Extract the (x, y) coordinate from the center of the cell holding the provided text.  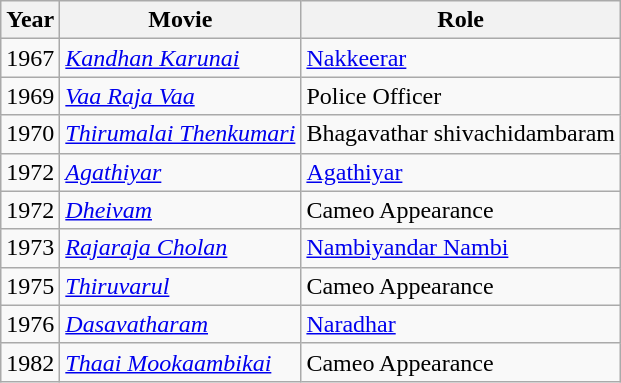
1973 (30, 248)
1976 (30, 324)
1969 (30, 96)
1970 (30, 134)
Movie (180, 20)
Dheivam (180, 210)
Nakkeerar (461, 58)
Nambiyandar Nambi (461, 248)
Thirumalai Thenkumari (180, 134)
Dasavatharam (180, 324)
Police Officer (461, 96)
1982 (30, 362)
1975 (30, 286)
Thaai Mookaambikai (180, 362)
Naradhar (461, 324)
1967 (30, 58)
Thiruvarul (180, 286)
Kandhan Karunai (180, 58)
Year (30, 20)
Role (461, 20)
Rajaraja Cholan (180, 248)
Bhagavathar shivachidambaram (461, 134)
Vaa Raja Vaa (180, 96)
